For the text-containing cell, return its midpoint in (x, y) coordinate format. 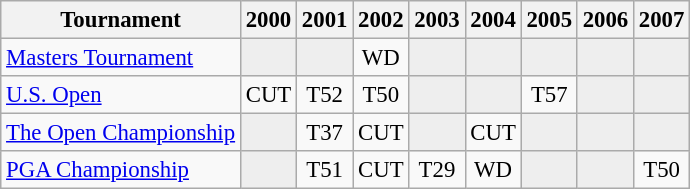
2007 (661, 20)
Tournament (121, 20)
Masters Tournament (121, 58)
2005 (549, 20)
T57 (549, 95)
The Open Championship (121, 133)
2000 (268, 20)
T52 (325, 95)
2006 (605, 20)
U.S. Open (121, 95)
T29 (437, 170)
PGA Championship (121, 170)
2002 (381, 20)
2004 (493, 20)
2003 (437, 20)
2001 (325, 20)
T51 (325, 170)
T37 (325, 133)
